For the text-containing cell, return its midpoint in (X, Y) coordinate format. 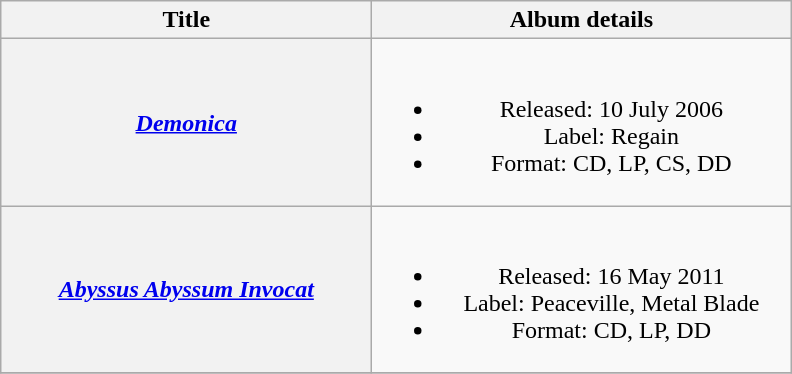
Title (186, 20)
Released: 16 May 2011Label: Peaceville, Metal BladeFormat: CD, LP, DD (582, 290)
Demonica (186, 122)
Released: 10 July 2006Label: RegainFormat: CD, LP, CS, DD (582, 122)
Album details (582, 20)
Abyssus Abyssum Invocat (186, 290)
